For the text-containing cell, return its midpoint in (X, Y) coordinate format. 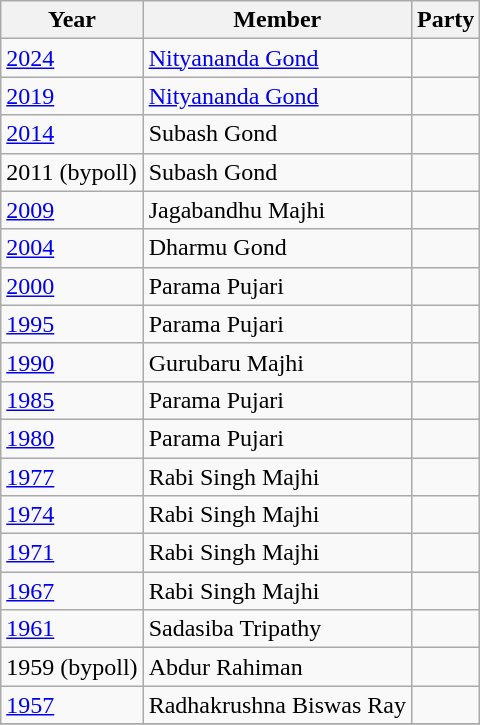
2009 (72, 210)
1961 (72, 629)
Party (445, 20)
1959 (bypoll) (72, 667)
Jagabandhu Majhi (277, 210)
Sadasiba Tripathy (277, 629)
Abdur Rahiman (277, 667)
Year (72, 20)
1985 (72, 400)
1974 (72, 515)
Radhakrushna Biswas Ray (277, 705)
2014 (72, 134)
2024 (72, 58)
1995 (72, 324)
Member (277, 20)
2000 (72, 286)
1980 (72, 438)
2004 (72, 248)
2019 (72, 96)
1967 (72, 591)
2011 (bypoll) (72, 172)
1990 (72, 362)
1957 (72, 705)
Dharmu Gond (277, 248)
Gurubaru Majhi (277, 362)
1971 (72, 553)
1977 (72, 477)
